Find where the given text appears and provide that cell's center as [x, y] coordinate. 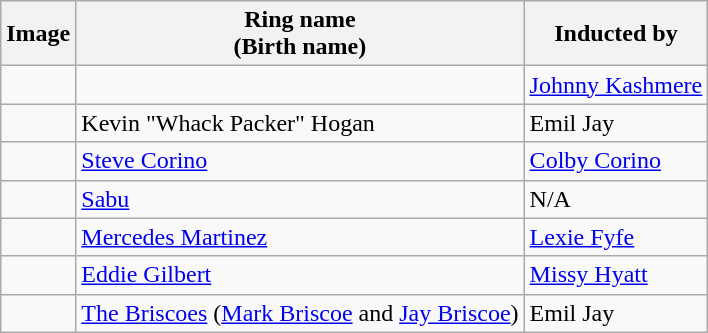
Kevin "Whack Packer" Hogan [300, 123]
Lexie Fyfe [616, 237]
Image [38, 34]
Johnny Kashmere [616, 85]
Eddie Gilbert [300, 275]
Ring name(Birth name) [300, 34]
The Briscoes (Mark Briscoe and Jay Briscoe) [300, 313]
N/A [616, 199]
Sabu [300, 199]
Missy Hyatt [616, 275]
Inducted by [616, 34]
Mercedes Martinez [300, 237]
Colby Corino [616, 161]
Steve Corino [300, 161]
